Return the [X, Y] coordinate for the center point of the cell that contains the specified text.  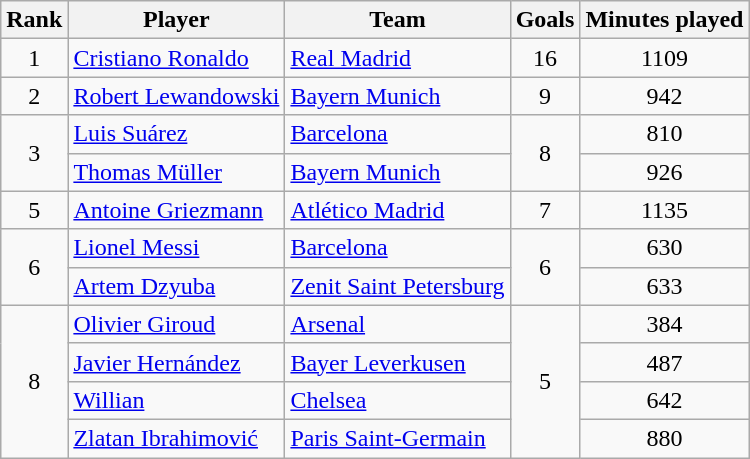
1135 [664, 210]
Real Madrid [398, 58]
1 [34, 58]
Javier Hernández [176, 362]
Antoine Griezmann [176, 210]
2 [34, 96]
Minutes played [664, 20]
384 [664, 324]
487 [664, 362]
9 [545, 96]
926 [664, 172]
Olivier Giroud [176, 324]
1109 [664, 58]
Team [398, 20]
Player [176, 20]
Zlatan Ibrahimović [176, 438]
Paris Saint-Germain [398, 438]
Arsenal [398, 324]
Artem Dzyuba [176, 286]
Atlético Madrid [398, 210]
Robert Lewandowski [176, 96]
Goals [545, 20]
16 [545, 58]
Luis Suárez [176, 134]
Rank [34, 20]
630 [664, 248]
642 [664, 400]
Bayer Leverkusen [398, 362]
810 [664, 134]
Lionel Messi [176, 248]
Willian [176, 400]
Zenit Saint Petersburg [398, 286]
Cristiano Ronaldo [176, 58]
880 [664, 438]
Thomas Müller [176, 172]
7 [545, 210]
3 [34, 153]
633 [664, 286]
Chelsea [398, 400]
942 [664, 96]
